Capture the cell that displays the provided text and extract its [X, Y] central coordinate. 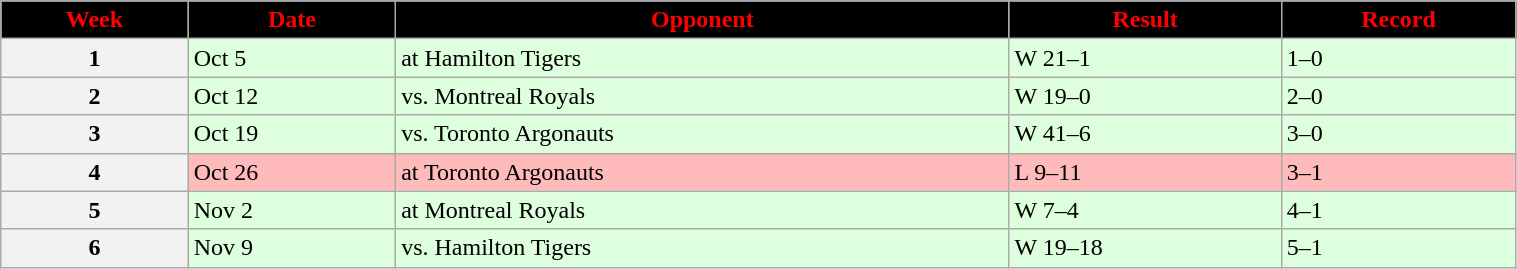
Oct 5 [292, 58]
at Montreal Royals [702, 210]
Week [94, 20]
L 9–11 [1145, 172]
at Hamilton Tigers [702, 58]
3 [94, 134]
2–0 [1398, 96]
Result [1145, 20]
W 19–0 [1145, 96]
1 [94, 58]
Opponent [702, 20]
Nov 2 [292, 210]
Oct 26 [292, 172]
Oct 12 [292, 96]
3–0 [1398, 134]
W 21–1 [1145, 58]
W 19–18 [1145, 248]
vs. Hamilton Tigers [702, 248]
5–1 [1398, 248]
4 [94, 172]
W 7–4 [1145, 210]
6 [94, 248]
2 [94, 96]
4–1 [1398, 210]
5 [94, 210]
3–1 [1398, 172]
Oct 19 [292, 134]
W 41–6 [1145, 134]
Record [1398, 20]
1–0 [1398, 58]
at Toronto Argonauts [702, 172]
Date [292, 20]
vs. Montreal Royals [702, 96]
vs. Toronto Argonauts [702, 134]
Nov 9 [292, 248]
